Pinpoint the cell where the given text exists, returning its [X, Y] midpoint coordinate. 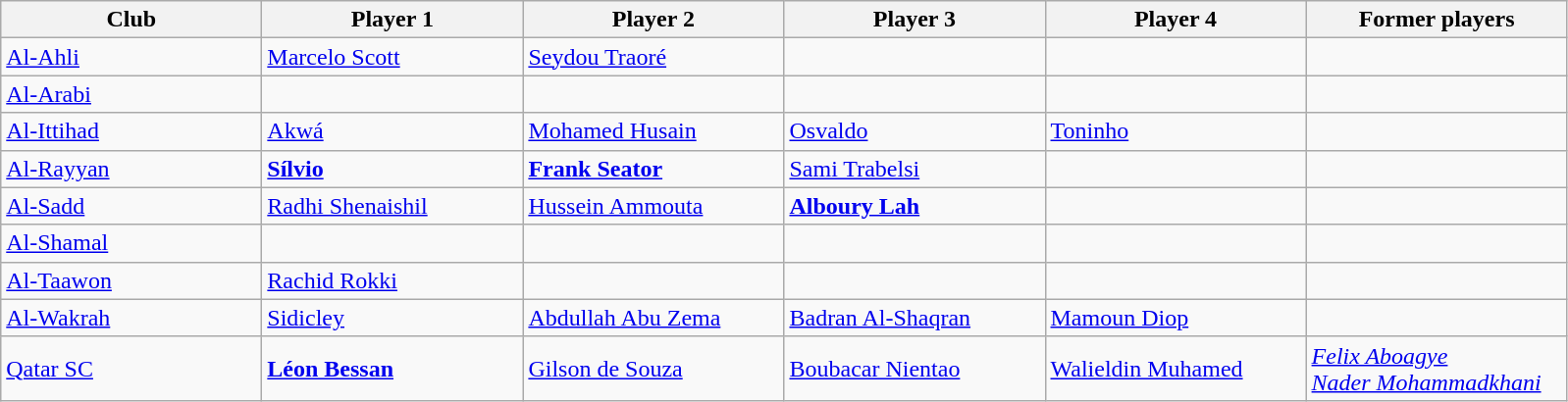
Al-Sadd [131, 206]
Club [131, 20]
Qatar SC [131, 369]
Rachid Rokki [392, 280]
Al-Ittihad [131, 131]
Frank Seator [653, 169]
Akwá [392, 131]
Walieldin Muhamed [1176, 369]
Gilson de Souza [653, 369]
Sidicley [392, 318]
Léon Bessan [392, 369]
Al-Shamal [131, 243]
Boubacar Nientao [915, 369]
Al-Rayyan [131, 169]
Al-Ahli [131, 57]
Player 2 [653, 20]
Player 4 [1176, 20]
Mohamed Husain [653, 131]
Sílvio [392, 169]
Al-Taawon [131, 280]
Osvaldo [915, 131]
Hussein Ammouta [653, 206]
Former players [1437, 20]
Mamoun Diop [1176, 318]
Abdullah Abu Zema [653, 318]
Seydou Traoré [653, 57]
Badran Al-Shaqran [915, 318]
Player 3 [915, 20]
Al-Wakrah [131, 318]
Sami Trabelsi [915, 169]
Al-Arabi [131, 94]
Player 1 [392, 20]
Marcelo Scott [392, 57]
Radhi Shenaishil [392, 206]
Alboury Lah [915, 206]
Felix Aboagye Nader Mohammadkhani [1437, 369]
Toninho [1176, 131]
